Provide the (X, Y) coordinate of the cell's center where the given text is located.  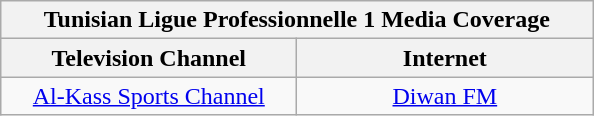
Al-Kass Sports Channel (149, 96)
Television Channel (149, 58)
Diwan FM (445, 96)
Tunisian Ligue Professionnelle 1 Media Coverage (297, 20)
Internet (445, 58)
